Scan for the cell matching the given text and deliver its (x, y) coordinate at center. 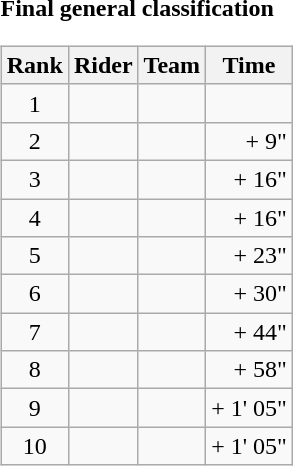
2 (34, 141)
Rank (34, 65)
Time (250, 65)
Rider (103, 65)
9 (34, 408)
7 (34, 332)
+ 23" (250, 256)
6 (34, 294)
+ 58" (250, 370)
+ 30" (250, 294)
5 (34, 256)
10 (34, 446)
+ 44" (250, 332)
8 (34, 370)
Team (172, 65)
1 (34, 103)
+ 9" (250, 141)
3 (34, 179)
4 (34, 217)
